Capture the cell that displays the provided text and extract its (x, y) central coordinate. 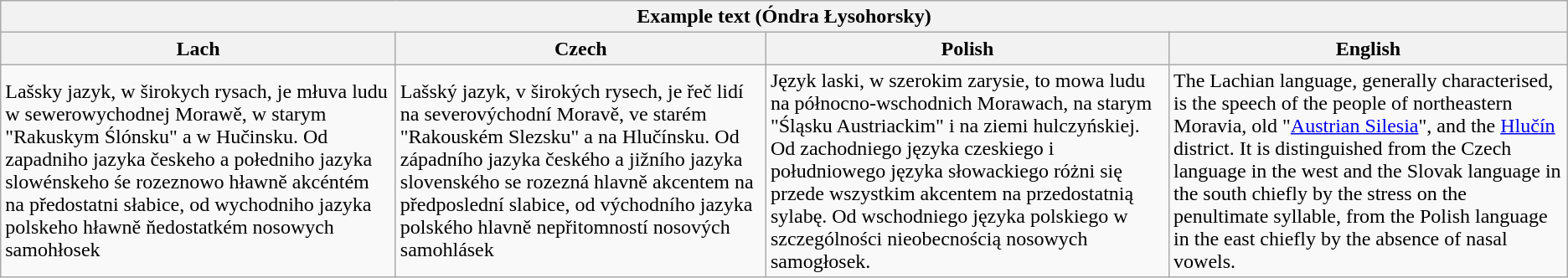
Example text (Óndra Łysohorsky) (784, 17)
Lach (199, 49)
Polish (967, 49)
English (1369, 49)
Czech (580, 49)
